For the text-containing cell, return its midpoint in [x, y] coordinate format. 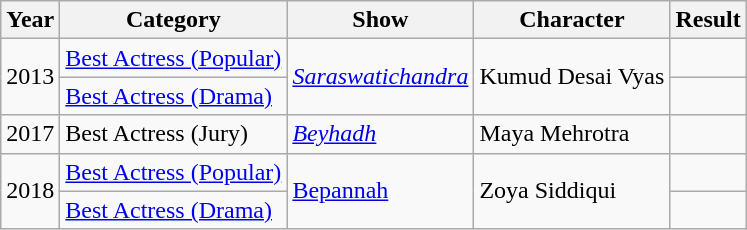
2017 [30, 134]
Category [174, 20]
Year [30, 20]
Character [572, 20]
Result [708, 20]
2013 [30, 77]
Bepannah [380, 191]
2018 [30, 191]
Zoya Siddiqui [572, 191]
Best Actress (Jury) [174, 134]
Saraswatichandra [380, 77]
Maya Mehrotra [572, 134]
Show [380, 20]
Beyhadh [380, 134]
Kumud Desai Vyas [572, 77]
